Locate the cell with the specified text and output its [x, y] center coordinate. 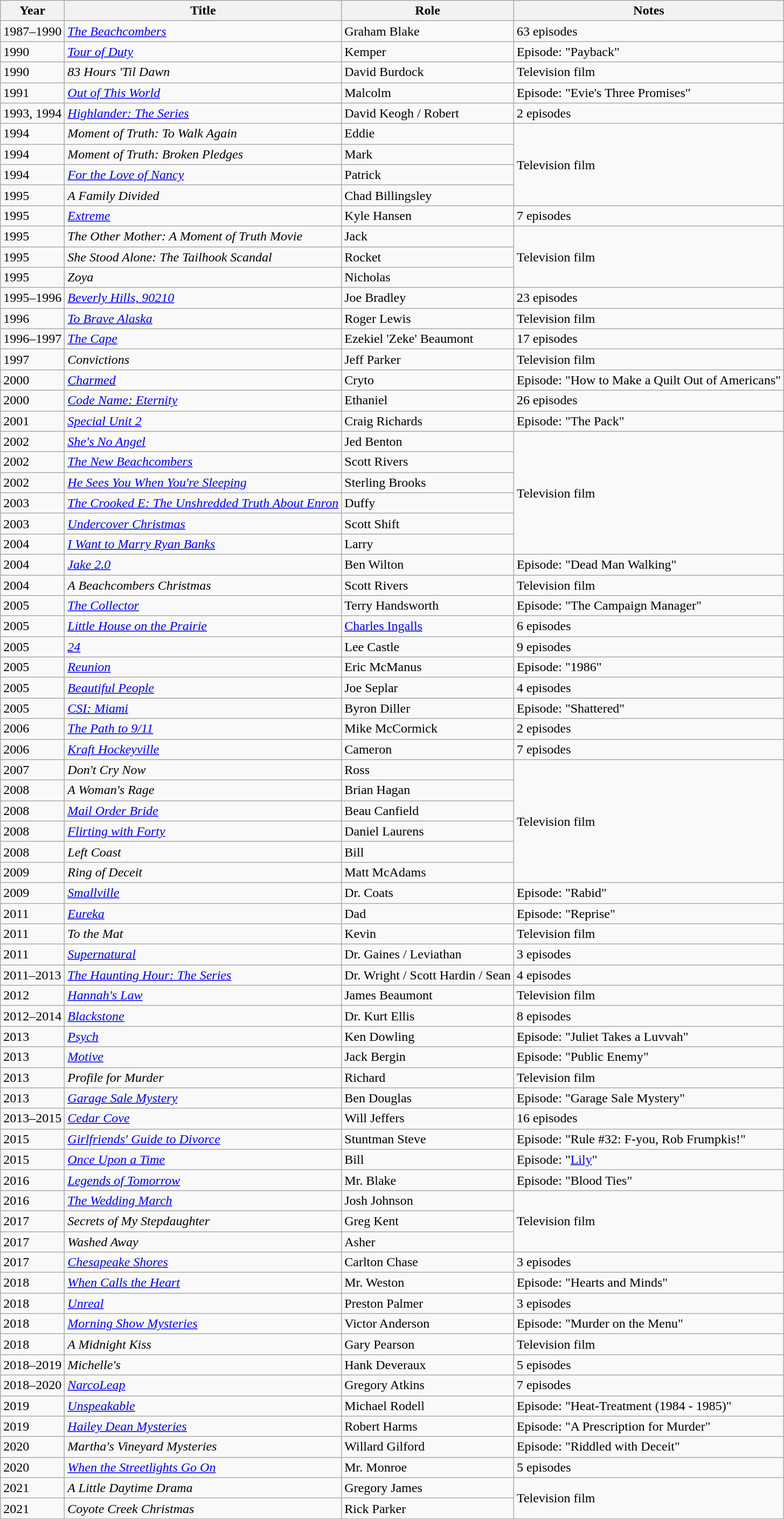
A Woman's Rage [203, 790]
Rocket [428, 257]
I Want to Marry Ryan Banks [203, 544]
Mark [428, 154]
Left Coast [203, 852]
Kraft Hockeyville [203, 749]
Beverly Hills, 90210 [203, 298]
The Path to 9/11 [203, 729]
Supernatural [203, 955]
Episode: "Lily" [649, 1159]
Unreal [203, 1303]
Ezekiel 'Zeke' Beaumont [428, 339]
Byron Diller [428, 708]
David Keogh / Robert [428, 113]
Episode: "Reprise" [649, 914]
Episode: "Garage Sale Mystery" [649, 1098]
Michelle's [203, 1365]
Extreme [203, 216]
Jack [428, 236]
Moment of Truth: Broken Pledges [203, 154]
Gary Pearson [428, 1344]
2001 [32, 421]
Washed Away [203, 1241]
Eric McManus [428, 667]
Chesapeake Shores [203, 1262]
Ben Wilton [428, 564]
26 episodes [649, 401]
For the Love of Nancy [203, 175]
Tour of Duty [203, 52]
Victor Anderson [428, 1324]
Charmed [203, 380]
James Beaumont [428, 996]
A Little Daytime Drama [203, 1488]
Zoya [203, 278]
2018–2020 [32, 1385]
She's No Angel [203, 441]
When the Streetlights Go On [203, 1467]
Episode: "Murder on the Menu" [649, 1324]
Gregory James [428, 1488]
1995–1996 [32, 298]
Special Unit 2 [203, 421]
Episode: "Shattered" [649, 708]
Highlander: The Series [203, 113]
Convictions [203, 360]
Undercover Christmas [203, 523]
Ken Dowling [428, 1037]
Once Upon a Time [203, 1159]
2007 [32, 770]
Episode: "Rule #32: F-you, Rob Frumpkis!" [649, 1139]
The Collector [203, 606]
Larry [428, 544]
Joe Bradley [428, 298]
Scott Shift [428, 523]
She Stood Alone: The Tailhook Scandal [203, 257]
Ring of Deceit [203, 872]
Chad Billingsley [428, 195]
Notes [649, 11]
Martha's Vineyard Mysteries [203, 1447]
9 episodes [649, 647]
Out of This World [203, 93]
Cameron [428, 749]
1987–1990 [32, 31]
Mr. Monroe [428, 1467]
The Wedding March [203, 1200]
Episode: "The Campaign Manager" [649, 606]
To the Mat [203, 934]
Ben Douglas [428, 1098]
Unspeakable [203, 1406]
Jed Benton [428, 441]
Episode: "Juliet Takes a Luvvah" [649, 1037]
Richard [428, 1078]
Moment of Truth: To Walk Again [203, 134]
Kyle Hansen [428, 216]
1991 [32, 93]
Beautiful People [203, 688]
Kemper [428, 52]
Smallville [203, 893]
Don't Cry Now [203, 770]
Episode: "Hearts and Minds" [649, 1283]
Eureka [203, 914]
2013–2015 [32, 1118]
Jack Bergin [428, 1057]
Reunion [203, 667]
1997 [32, 360]
Year [32, 11]
Will Jeffers [428, 1118]
Mr. Weston [428, 1283]
Blackstone [203, 1016]
Episode: "Rabid" [649, 893]
To Brave Alaska [203, 319]
The Other Mother: A Moment of Truth Movie [203, 236]
2018–2019 [32, 1365]
Dad [428, 914]
Mike McCormick [428, 729]
Jeff Parker [428, 360]
Dr. Kurt Ellis [428, 1016]
Episode: "The Pack" [649, 421]
Robert Harms [428, 1426]
1996 [32, 319]
Dr. Wright / Scott Hardin / Sean [428, 975]
1993, 1994 [32, 113]
Role [428, 11]
Mail Order Bride [203, 811]
When Calls the Heart [203, 1283]
Dr. Gaines / Leviathan [428, 955]
Matt McAdams [428, 872]
Episode: "Evie's Three Promises" [649, 93]
Gregory Atkins [428, 1385]
Episode: "How to Make a Quilt Out of Americans" [649, 380]
Episode: "Blood Ties" [649, 1180]
Cedar Cove [203, 1118]
Brian Hagan [428, 790]
Charles Ingalls [428, 626]
Ethaniel [428, 401]
David Burdock [428, 72]
Episode: "Dead Man Walking" [649, 564]
Terry Handsworth [428, 606]
Cryto [428, 380]
8 episodes [649, 1016]
Morning Show Mysteries [203, 1324]
Michael Rodell [428, 1406]
Dr. Coats [428, 893]
Nicholas [428, 278]
The Cape [203, 339]
Episode: "Public Enemy" [649, 1057]
Little House on the Prairie [203, 626]
The Crooked E: The Unshredded Truth About Enron [203, 503]
Title [203, 11]
16 episodes [649, 1118]
He Sees You When You're Sleeping [203, 482]
Episode: "1986" [649, 667]
Malcolm [428, 93]
Patrick [428, 175]
Willard Gilford [428, 1447]
Flirting with Forty [203, 831]
Eddie [428, 134]
Graham Blake [428, 31]
Profile for Murder [203, 1078]
24 [203, 647]
Rick Parker [428, 1508]
1996–1997 [32, 339]
Episode: "Riddled with Deceit" [649, 1447]
CSI: Miami [203, 708]
A Family Divided [203, 195]
Lee Castle [428, 647]
Mr. Blake [428, 1180]
Beau Canfield [428, 811]
23 episodes [649, 298]
Roger Lewis [428, 319]
Hailey Dean Mysteries [203, 1426]
Jake 2.0 [203, 564]
Garage Sale Mystery [203, 1098]
17 episodes [649, 339]
Preston Palmer [428, 1303]
Secrets of My Stepdaughter [203, 1221]
NarcoLeap [203, 1385]
Ross [428, 770]
The Beachcombers [203, 31]
Sterling Brooks [428, 482]
Craig Richards [428, 421]
Legends of Tomorrow [203, 1180]
Episode: "Heat-Treatment (1984 - 1985)" [649, 1406]
Code Name: Eternity [203, 401]
Episode: "Payback" [649, 52]
Episode: "A Prescription for Murder" [649, 1426]
Asher [428, 1241]
2012 [32, 996]
Josh Johnson [428, 1200]
A Midnight Kiss [203, 1344]
2011–2013 [32, 975]
Duffy [428, 503]
Coyote Creek Christmas [203, 1508]
Carlton Chase [428, 1262]
Hank Deveraux [428, 1365]
Kevin [428, 934]
Greg Kent [428, 1221]
Daniel Laurens [428, 831]
Stuntman Steve [428, 1139]
Joe Seplar [428, 688]
The Haunting Hour: The Series [203, 975]
Hannah's Law [203, 996]
2012–2014 [32, 1016]
Motive [203, 1057]
Psych [203, 1037]
6 episodes [649, 626]
The New Beachcombers [203, 462]
Girlfriends' Guide to Divorce [203, 1139]
63 episodes [649, 31]
83 Hours 'Til Dawn [203, 72]
A Beachcombers Christmas [203, 585]
